Determine the [x, y] coordinate at the center of the cell enclosing the given text.  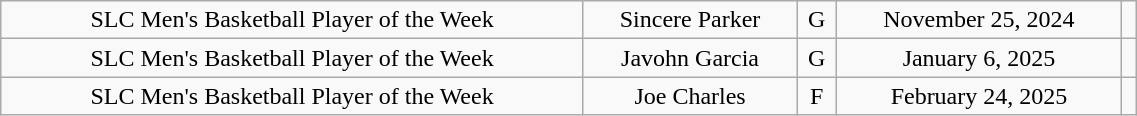
F [817, 96]
February 24, 2025 [980, 96]
Javohn Garcia [690, 58]
Sincere Parker [690, 20]
November 25, 2024 [980, 20]
January 6, 2025 [980, 58]
Joe Charles [690, 96]
